Provide the (x, y) coordinate of the cell's center where the given text is located.  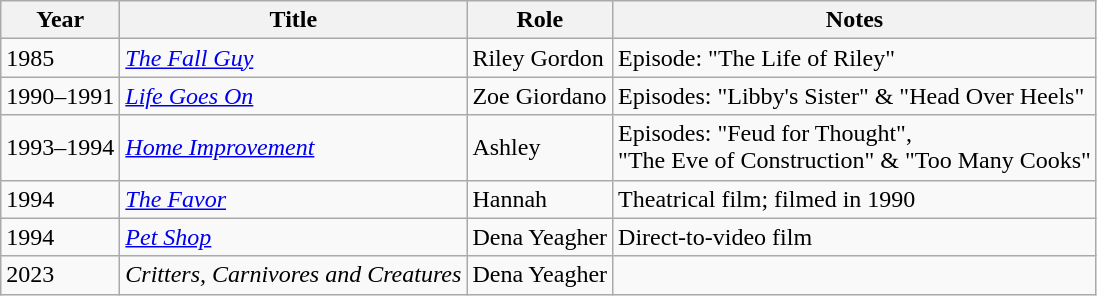
Role (540, 20)
Hannah (540, 199)
Year (60, 20)
Ashley (540, 148)
Episodes: "Libby's Sister" & "Head Over Heels" (855, 96)
2023 (60, 275)
The Favor (294, 199)
Episodes: "Feud for Thought","The Eve of Construction" & "Too Many Cooks" (855, 148)
Riley Gordon (540, 58)
Pet Shop (294, 237)
Zoe Giordano (540, 96)
Episode: "The Life of Riley" (855, 58)
Notes (855, 20)
The Fall Guy (294, 58)
Life Goes On (294, 96)
1993–1994 (60, 148)
1985 (60, 58)
Home Improvement (294, 148)
Critters, Carnivores and Creatures (294, 275)
Direct-to-video film (855, 237)
Title (294, 20)
1990–1991 (60, 96)
Theatrical film; filmed in 1990 (855, 199)
